Detect which cell encompasses the target text, then output its [x, y] center coordinate. 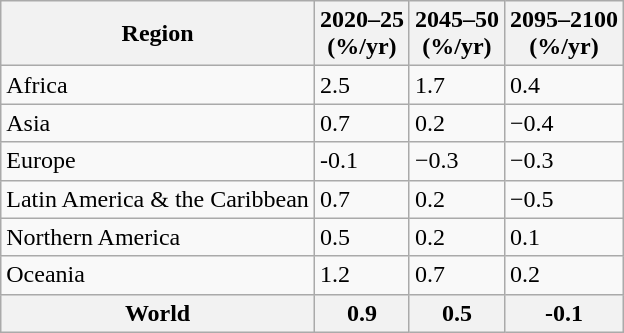
−0.5 [564, 199]
2045–50(%/yr) [456, 34]
0.9 [362, 313]
2095–2100(%/yr) [564, 34]
World [158, 313]
−0.4 [564, 123]
1.7 [456, 85]
Northern America [158, 237]
0.1 [564, 237]
1.2 [362, 275]
Africa [158, 85]
Region [158, 34]
Asia [158, 123]
Europe [158, 161]
Latin America & the Caribbean [158, 199]
2020–25(%/yr) [362, 34]
Oceania [158, 275]
2.5 [362, 85]
0.4 [564, 85]
